Determine the (x, y) coordinate at the center of the cell enclosing the given text.  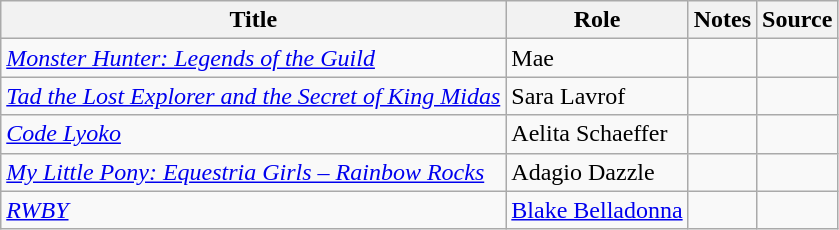
Source (798, 20)
Adagio Dazzle (597, 172)
Monster Hunter: Legends of the Guild (254, 58)
Tad the Lost Explorer and the Secret of King Midas (254, 96)
Aelita Schaeffer (597, 134)
Sara Lavrof (597, 96)
Role (597, 20)
RWBY (254, 210)
Mae (597, 58)
Blake Belladonna (597, 210)
Title (254, 20)
My Little Pony: Equestria Girls – Rainbow Rocks (254, 172)
Code Lyoko (254, 134)
Notes (722, 20)
